Identify which cell holds the provided text, then report its (X, Y) central coordinate. 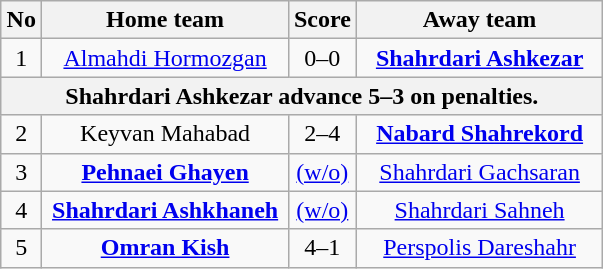
Away team (480, 20)
No (22, 20)
Shahrdari Gachsaran (480, 172)
3 (22, 172)
Shahrdari Sahneh (480, 210)
Shahrdari Ashkhaneh (166, 210)
Pehnaei Ghayen (166, 172)
5 (22, 248)
4–1 (322, 248)
Omran Kish (166, 248)
Keyvan Mahabad (166, 134)
Shahrdari Ashkezar (480, 58)
0–0 (322, 58)
1 (22, 58)
Shahrdari Ashkezar advance 5–3 on penalties. (302, 96)
2–4 (322, 134)
Home team (166, 20)
Nabard Shahrekord (480, 134)
2 (22, 134)
Almahdi Hormozgan (166, 58)
4 (22, 210)
Score (322, 20)
Perspolis Dareshahr (480, 248)
